Return the [X, Y] coordinate for the center point of the cell that contains the specified text.  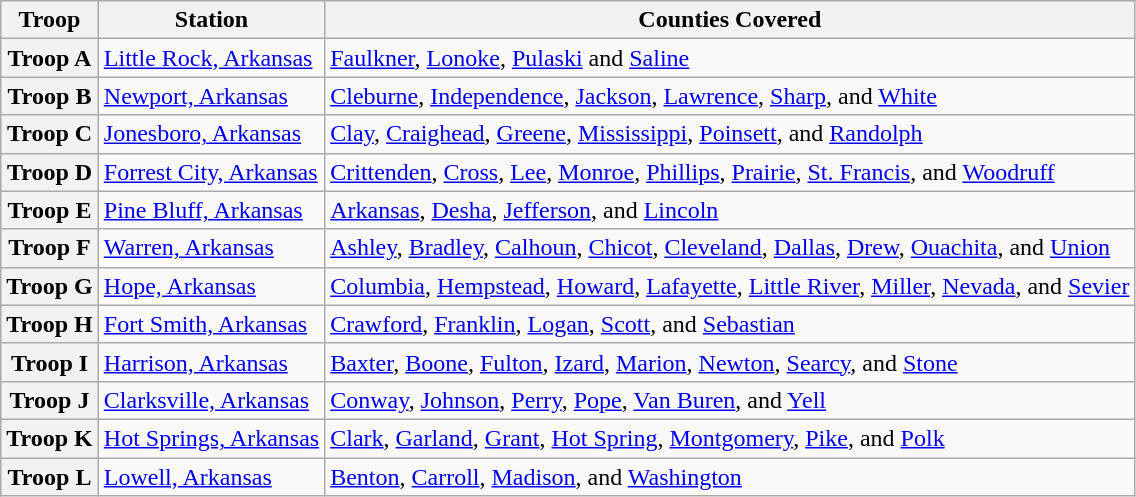
Clark, Garland, Grant, Hot Spring, Montgomery, Pike, and Polk [730, 438]
Troop [50, 20]
Warren, Arkansas [211, 248]
Troop A [50, 58]
Counties Covered [730, 20]
Forrest City, Arkansas [211, 172]
Troop F [50, 248]
Faulkner, Lonoke, Pulaski and Saline [730, 58]
Columbia, Hempstead, Howard, Lafayette, Little River, Miller, Nevada, and Sevier [730, 286]
Troop K [50, 438]
Crittenden, Cross, Lee, Monroe, Phillips, Prairie, St. Francis, and Woodruff [730, 172]
Hot Springs, Arkansas [211, 438]
Troop E [50, 210]
Troop H [50, 324]
Troop D [50, 172]
Pine Bluff, Arkansas [211, 210]
Troop C [50, 134]
Jonesboro, Arkansas [211, 134]
Clay, Craighead, Greene, Mississippi, Poinsett, and Randolph [730, 134]
Clarksville, Arkansas [211, 400]
Arkansas, Desha, Jefferson, and Lincoln [730, 210]
Ashley, Bradley, Calhoun, Chicot, Cleveland, Dallas, Drew, Ouachita, and Union [730, 248]
Harrison, Arkansas [211, 362]
Little Rock, Arkansas [211, 58]
Cleburne, Independence, Jackson, Lawrence, Sharp, and White [730, 96]
Crawford, Franklin, Logan, Scott, and Sebastian [730, 324]
Station [211, 20]
Troop G [50, 286]
Newport, Arkansas [211, 96]
Conway, Johnson, Perry, Pope, Van Buren, and Yell [730, 400]
Troop L [50, 477]
Hope, Arkansas [211, 286]
Lowell, Arkansas [211, 477]
Troop J [50, 400]
Troop B [50, 96]
Troop I [50, 362]
Benton, Carroll, Madison, and Washington [730, 477]
Fort Smith, Arkansas [211, 324]
Baxter, Boone, Fulton, Izard, Marion, Newton, Searcy, and Stone [730, 362]
